From the cell containing the given text, extract its center point as (X, Y) coordinate. 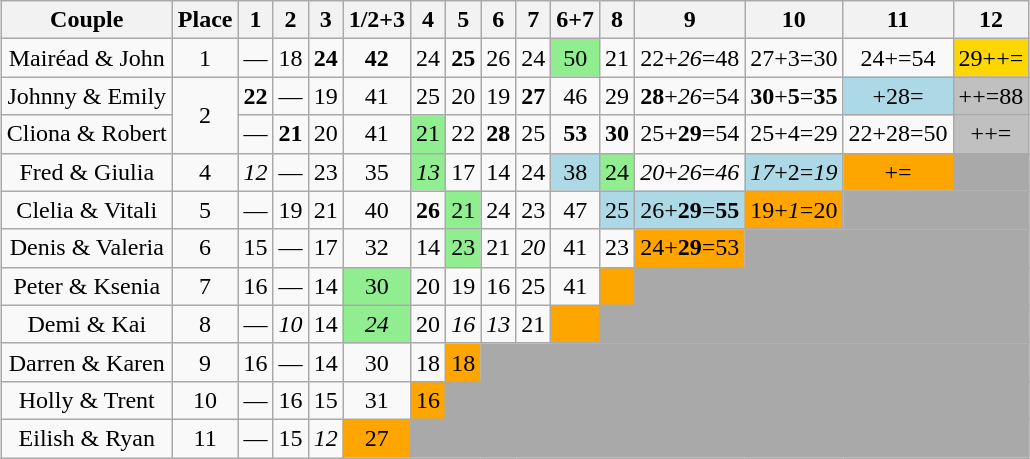
38 (576, 172)
17+2=19 (794, 172)
22+26=48 (690, 58)
28+26=54 (690, 96)
28 (498, 134)
++= (991, 134)
29 (618, 96)
3 (326, 20)
53 (576, 134)
26+29=55 (690, 210)
+= (898, 172)
50 (576, 58)
46 (576, 96)
Fred & Giulia (86, 172)
32 (376, 248)
Demi & Kai (86, 324)
Place (205, 20)
6+7 (576, 20)
42 (376, 58)
++=88 (991, 96)
35 (376, 172)
Darren & Karen (86, 362)
30+5=35 (794, 96)
Peter & Ksenia (86, 286)
40 (376, 210)
Johnny & Emily (86, 96)
25+29=54 (690, 134)
24+=54 (898, 58)
Clelia & Vitali (86, 210)
Couple (86, 20)
Holly & Trent (86, 400)
27+3=30 (794, 58)
Denis & Valeria (86, 248)
25+4=29 (794, 134)
24+29=53 (690, 248)
20+26=46 (690, 172)
Mairéad & John (86, 58)
19+1=20 (794, 210)
+28= (898, 96)
Cliona & Robert (86, 134)
31 (376, 400)
29++= (991, 58)
22+28=50 (898, 134)
47 (576, 210)
Eilish & Ryan (86, 438)
1/2+3 (376, 20)
